From the cell containing the given text, extract its center point as [X, Y] coordinate. 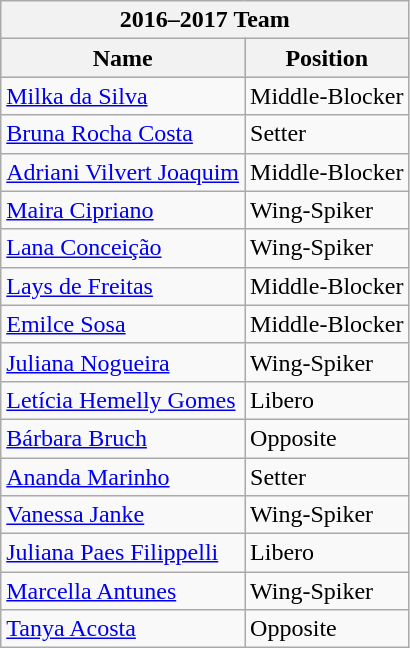
Lays de Freitas [123, 286]
Juliana Paes Filippelli [123, 553]
Name [123, 58]
Milka da Silva [123, 96]
Emilce Sosa [123, 324]
Juliana Nogueira [123, 362]
2016–2017 Team [205, 20]
Tanya Acosta [123, 629]
Position [327, 58]
Bruna Rocha Costa [123, 134]
Vanessa Janke [123, 515]
Bárbara Bruch [123, 438]
Ananda Marinho [123, 477]
Maira Cipriano [123, 210]
Lana Conceição [123, 248]
Adriani Vilvert Joaquim [123, 172]
Marcella Antunes [123, 591]
Letícia Hemelly Gomes [123, 400]
